Provide the (x, y) coordinate of the cell's center where the given text is located.  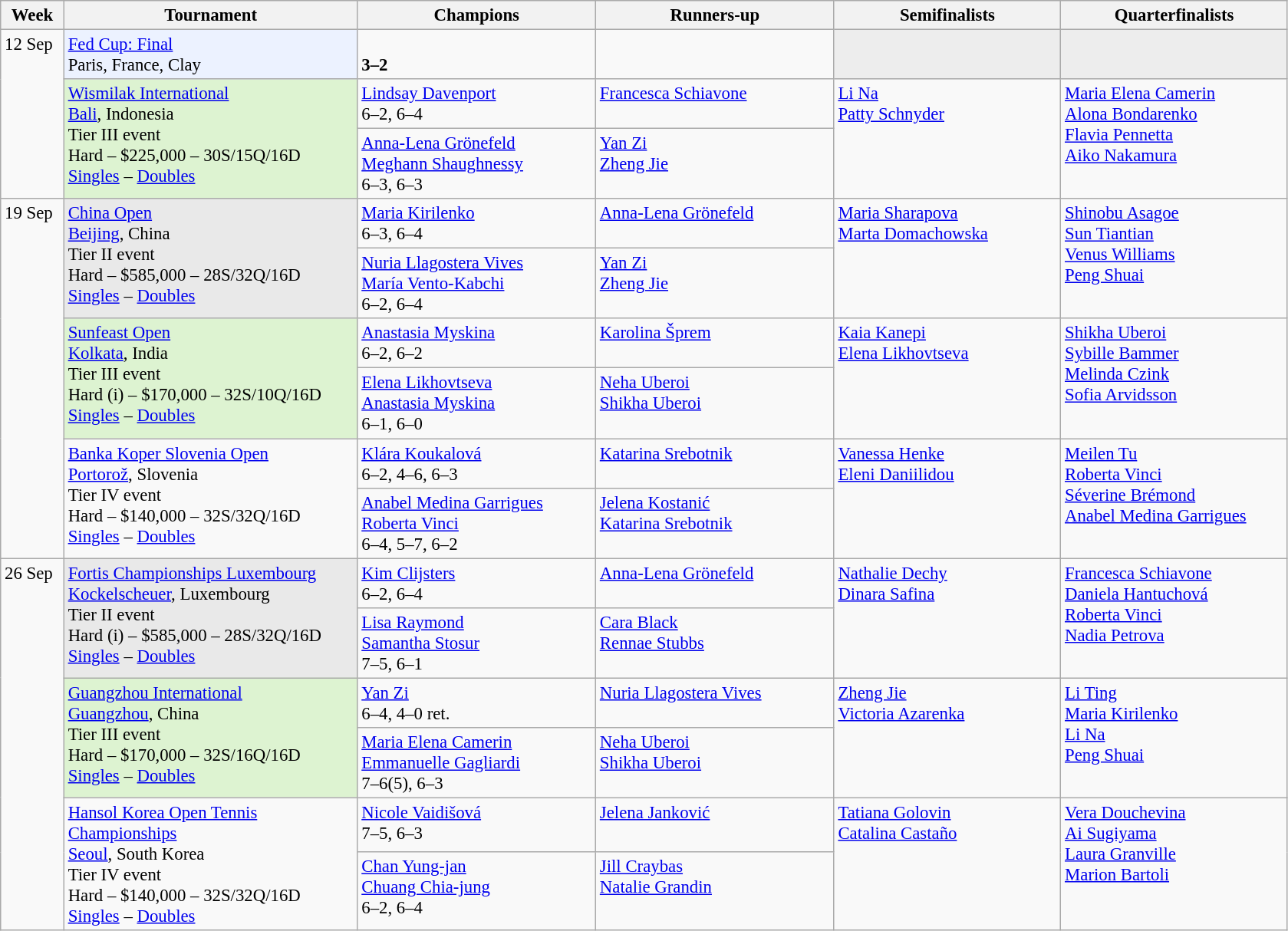
Sunfeast Open Kolkata, India Tier III eventHard (i) – $170,000 – 32S/10Q/16DSingles – Doubles (210, 379)
Elena Likhovtseva Anastasia Myskina6–1, 6–0 (477, 403)
Li Ting Maria Kirilenko Li Na Peng Shuai (1174, 738)
Francesca Schiavone (715, 104)
Jelena Kostanić Katarina Srebotnik (715, 523)
Fed Cup: Final Paris, France, Clay (210, 55)
Nuria Llagostera Vives María Vento-Kabchi6–2, 6–4 (477, 284)
Maria Elena Camerin Emmanuelle Gagliardi7–6(5), 6–3 (477, 763)
Wismilak International Bali, Indonesia Tier III eventHard – $225,000 – 30S/15Q/16D Singles – Doubles (210, 139)
Banka Koper Slovenia Open Portorož, Slovenia Tier IV eventHard – $140,000 – 32S/32Q/16DSingles – Doubles (210, 498)
Runners-up (715, 15)
Zheng Jie Victoria Azarenka (947, 738)
Nathalie Dechy Dinara Safina (947, 618)
19 Sep (32, 379)
Karolina Šprem (715, 344)
Kaia Kanepi Elena Likhovtseva (947, 379)
Katarina Srebotnik (715, 463)
12 Sep (32, 115)
Maria Elena Camerin Alona Bondarenko Flavia Pennetta Aiko Nakamura (1174, 139)
26 Sep (32, 744)
Hansol Korea Open Tennis Championships Seoul, South Korea Tier IV eventHard – $140,000 – 32S/32Q/16DSingles – Doubles (210, 864)
Lindsay Davenport 6–2, 6–4 (477, 104)
Anabel Medina Garrigues Roberta Vinci6–4, 5–7, 6–2 (477, 523)
Maria Kirilenko 6–3, 6–4 (477, 224)
Anna-Lena Grönefeld Meghann Shaughnessy6–3, 6–3 (477, 164)
Fortis Championships Luxembourg Kockelscheuer, Luxembourg Tier II eventHard (i) – $585,000 – 28S/32Q/16DSingles – Doubles (210, 618)
Chan Yung-jan Chuang Chia-jung6–2, 6–4 (477, 891)
Francesca Schiavone Daniela Hantuchová Roberta Vinci Nadia Petrova (1174, 618)
Tatiana Golovin Catalina Castaño (947, 864)
Champions (477, 15)
Meilen Tu Roberta Vinci Séverine Brémond Anabel Medina Garrigues (1174, 498)
Vera Douchevina Ai Sugiyama Laura Granville Marion Bartoli (1174, 864)
Quarterfinalists (1174, 15)
Shinobu Asagoe Sun Tiantian Venus Williams Peng Shuai (1174, 258)
Lisa Raymond Samantha Stosur7–5, 6–1 (477, 643)
Shikha Uberoi Sybille Bammer Melinda Czink Sofia Arvidsson (1174, 379)
Maria Sharapova Marta Domachowska (947, 258)
3–2 (477, 55)
Guangzhou International Guangzhou, China Tier III eventHard – $170,000 – 32S/16Q/16D Singles – Doubles (210, 738)
Semifinalists (947, 15)
Yan Zi 6–4, 4–0 ret. (477, 702)
Jill Craybas Natalie Grandin (715, 891)
Jelena Janković (715, 825)
Li Na Patty Schnyder (947, 139)
Week (32, 15)
China Open Beijing, China Tier II eventHard – $585,000 – 28S/32Q/16DSingles – Doubles (210, 258)
Tournament (210, 15)
Vanessa Henke Eleni Daniilidou (947, 498)
Nuria Llagostera Vives (715, 702)
Kim Clijsters 6–2, 6–4 (477, 583)
Anastasia Myskina 6–2, 6–2 (477, 344)
Klára Koukalová 6–2, 4–6, 6–3 (477, 463)
Nicole Vaidišová 7–5, 6–3 (477, 825)
Cara Black Rennae Stubbs (715, 643)
